Find where the given text appears and provide that cell's center as (X, Y) coordinate. 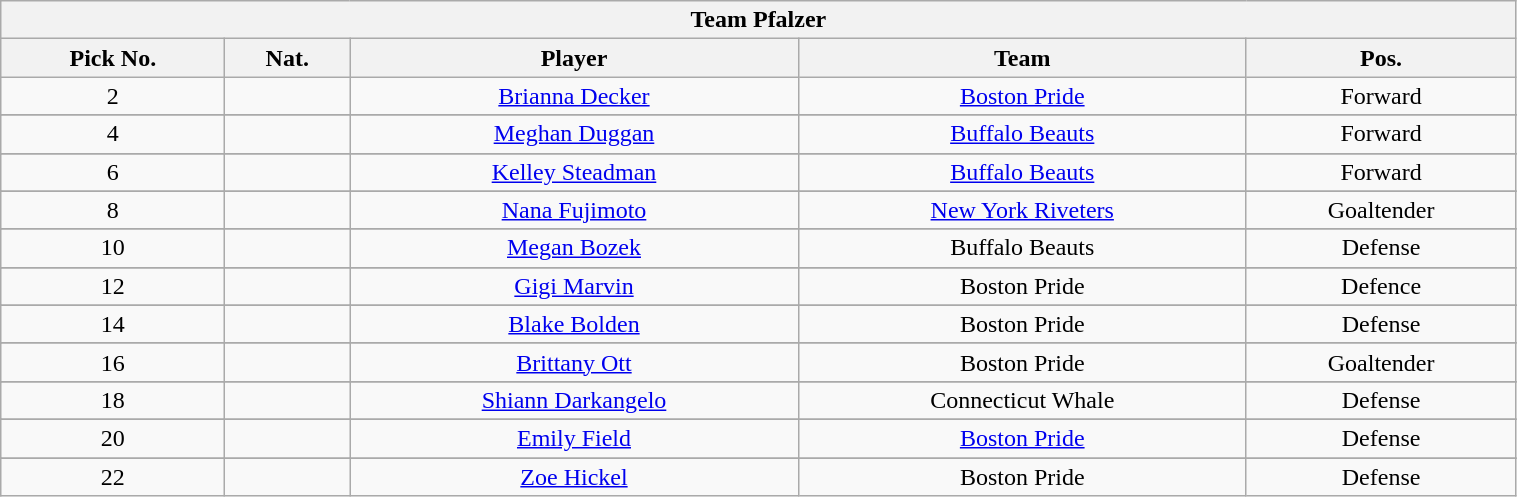
18 (113, 400)
Emily Field (574, 438)
20 (113, 438)
Player (574, 58)
Connecticut Whale (1022, 400)
4 (113, 134)
New York Riveters (1022, 210)
Team Pfalzer (758, 20)
Brittany Ott (574, 362)
12 (113, 286)
2 (113, 96)
8 (113, 210)
Pick No. (113, 58)
Defence (1381, 286)
Blake Bolden (574, 324)
Megan Bozek (574, 248)
10 (113, 248)
Brianna Decker (574, 96)
22 (113, 477)
Pos. (1381, 58)
6 (113, 172)
Team (1022, 58)
Gigi Marvin (574, 286)
16 (113, 362)
Meghan Duggan (574, 134)
Nana Fujimoto (574, 210)
14 (113, 324)
Shiann Darkangelo (574, 400)
Zoe Hickel (574, 477)
Kelley Steadman (574, 172)
Nat. (288, 58)
